Output the [x, y] coordinate of the center of the cell containing the given text.  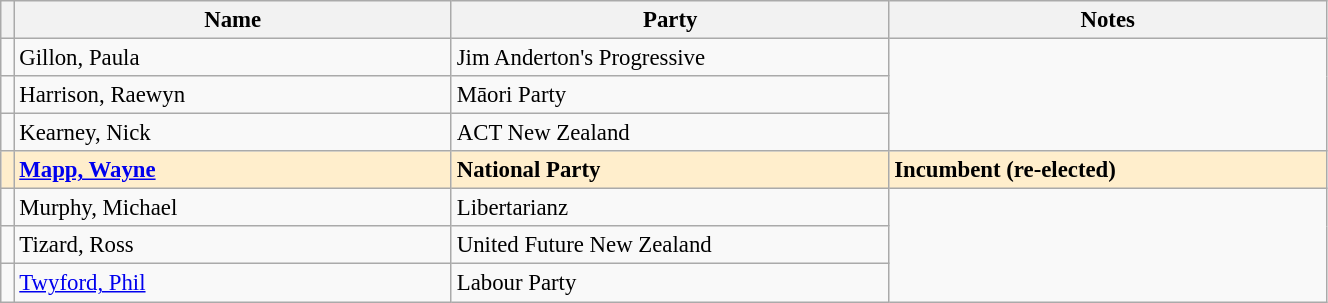
Name [232, 20]
United Future New Zealand [670, 245]
Labour Party [670, 283]
Kearney, Nick [232, 133]
Jim Anderton's Progressive [670, 58]
Twyford, Phil [232, 283]
Harrison, Raewyn [232, 95]
Tizard, Ross [232, 245]
Gillon, Paula [232, 58]
Party [670, 20]
Māori Party [670, 95]
National Party [670, 170]
Notes [1108, 20]
ACT New Zealand [670, 133]
Libertarianz [670, 208]
Murphy, Michael [232, 208]
Incumbent (re-elected) [1108, 170]
Mapp, Wayne [232, 170]
